Extract the (x, y) coordinate from the center of the cell holding the provided text.  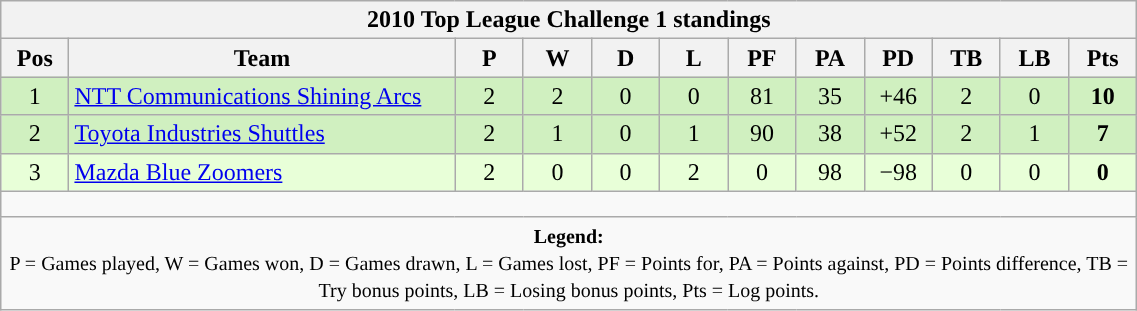
L (694, 58)
Pts (1103, 58)
Team (262, 58)
−98 (898, 172)
10 (1103, 96)
PD (898, 58)
90 (762, 134)
38 (830, 134)
LB (1034, 58)
P (489, 58)
PA (830, 58)
Toyota Industries Shuttles (262, 134)
Pos (35, 58)
PF (762, 58)
81 (762, 96)
+46 (898, 96)
TB (966, 58)
7 (1103, 134)
D (625, 58)
98 (830, 172)
W (557, 58)
2010 Top League Challenge 1 standings (569, 20)
35 (830, 96)
+52 (898, 134)
Mazda Blue Zoomers (262, 172)
NTT Communications Shining Arcs (262, 96)
3 (35, 172)
